Detect which cell encompasses the target text, then output its (x, y) center coordinate. 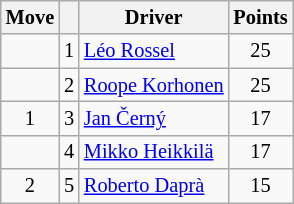
Léo Rossel (154, 51)
Roberto Daprà (154, 186)
Points (261, 17)
Jan Černý (154, 118)
3 (69, 118)
5 (69, 186)
Move (30, 17)
4 (69, 152)
Driver (154, 17)
Mikko Heikkilä (154, 152)
Roope Korhonen (154, 85)
15 (261, 186)
